From the cell containing the given text, extract its center point as [X, Y] coordinate. 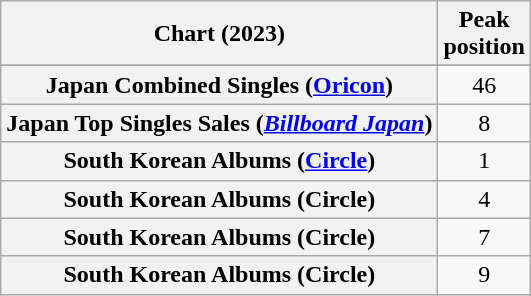
7 [484, 237]
Peakposition [484, 34]
Chart (2023) [220, 34]
9 [484, 275]
46 [484, 85]
1 [484, 161]
Japan Combined Singles (Oricon) [220, 85]
Japan Top Singles Sales (Billboard Japan) [220, 123]
4 [484, 199]
8 [484, 123]
